Capture the cell that displays the provided text and extract its (x, y) central coordinate. 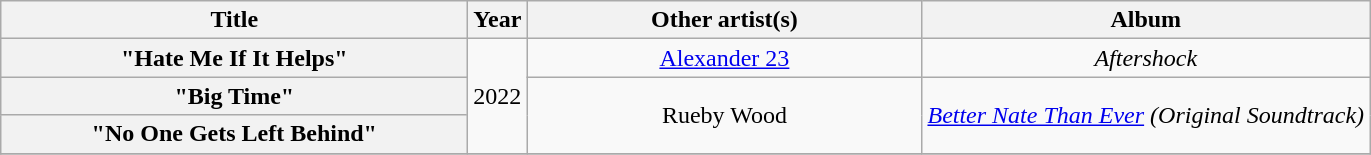
Aftershock (1146, 58)
Title (234, 20)
Better Nate Than Ever (Original Soundtrack) (1146, 115)
"Big Time" (234, 96)
Year (498, 20)
Alexander 23 (724, 58)
2022 (498, 96)
"Hate Me If It Helps" (234, 58)
Rueby Wood (724, 115)
Other artist(s) (724, 20)
"No One Gets Left Behind" (234, 134)
Album (1146, 20)
